Provide the (X, Y) coordinate of the cell's center where the given text is located.  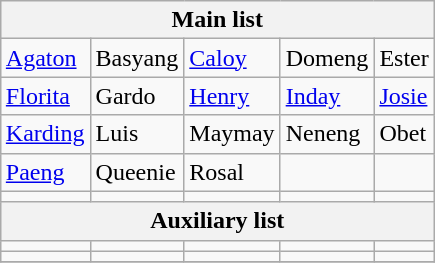
Rosal (232, 172)
Paeng (45, 172)
Agaton (45, 58)
Henry (232, 96)
Main list (217, 20)
Josie (404, 96)
Basyang (137, 58)
Obet (404, 134)
Neneng (327, 134)
Ester (404, 58)
Gardo (137, 96)
Domeng (327, 58)
Queenie (137, 172)
Inday (327, 96)
Auxiliary list (217, 221)
Karding (45, 134)
Luis (137, 134)
Florita (45, 96)
Caloy (232, 58)
Maymay (232, 134)
